Scan for the cell matching the given text and deliver its [X, Y] coordinate at center. 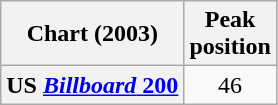
Peakposition [230, 34]
US Billboard 200 [92, 85]
46 [230, 85]
Chart (2003) [92, 34]
